Identify which cell holds the provided text, then report its [X, Y] central coordinate. 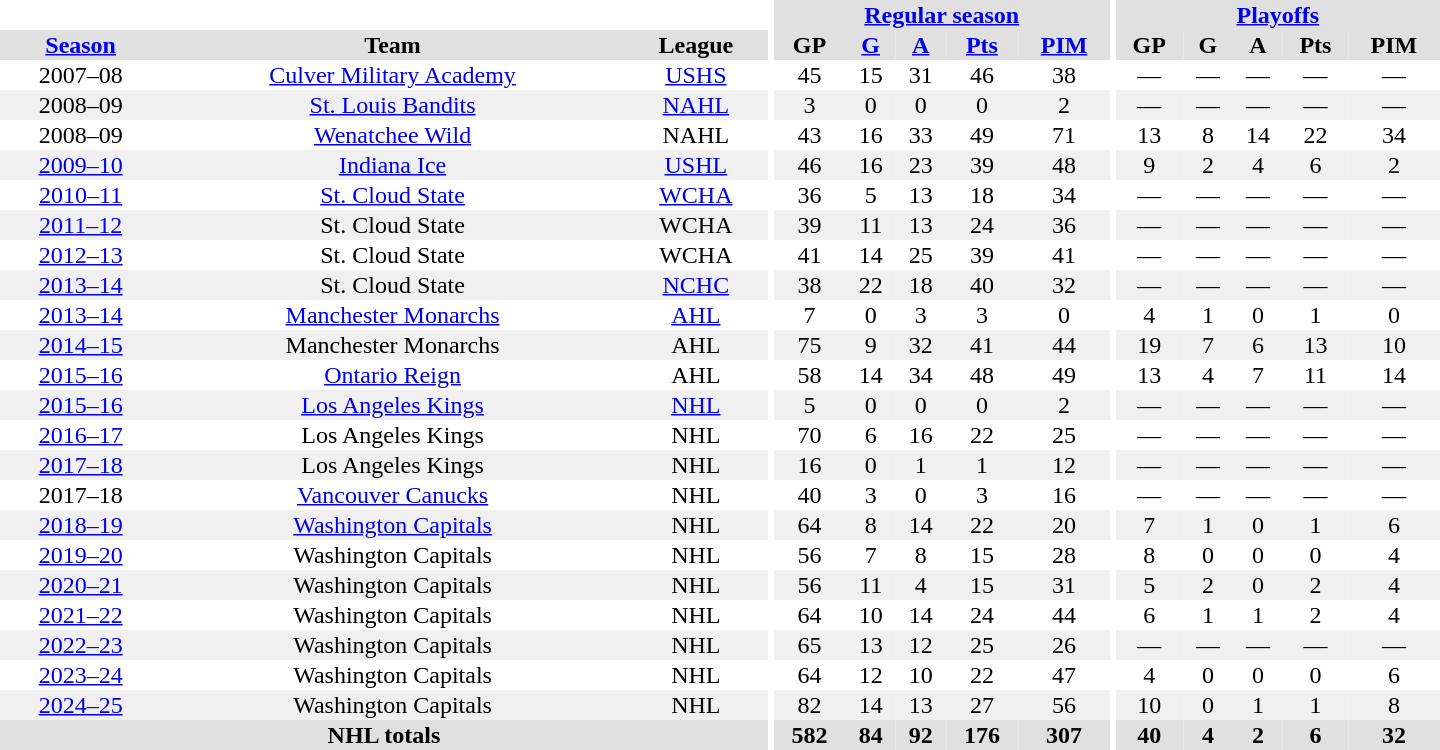
Culver Military Academy [392, 75]
2021–22 [80, 615]
2012–13 [80, 255]
43 [809, 135]
33 [921, 135]
176 [982, 735]
2019–20 [80, 555]
65 [809, 645]
Vancouver Canucks [392, 495]
20 [1064, 525]
Ontario Reign [392, 375]
2011–12 [80, 225]
Season [80, 45]
Indiana Ice [392, 165]
2014–15 [80, 345]
2016–17 [80, 435]
2009–10 [80, 165]
45 [809, 75]
84 [871, 735]
USHS [696, 75]
2020–21 [80, 585]
19 [1150, 345]
2024–25 [80, 705]
NHL totals [384, 735]
582 [809, 735]
2007–08 [80, 75]
23 [921, 165]
NCHC [696, 285]
League [696, 45]
82 [809, 705]
2023–24 [80, 675]
47 [1064, 675]
2010–11 [80, 195]
26 [1064, 645]
75 [809, 345]
Wenatchee Wild [392, 135]
71 [1064, 135]
2022–23 [80, 645]
Team [392, 45]
70 [809, 435]
Regular season [942, 15]
58 [809, 375]
USHL [696, 165]
92 [921, 735]
307 [1064, 735]
St. Louis Bandits [392, 105]
27 [982, 705]
28 [1064, 555]
Playoffs [1278, 15]
2018–19 [80, 525]
